From the cell containing the given text, extract its center point as (X, Y) coordinate. 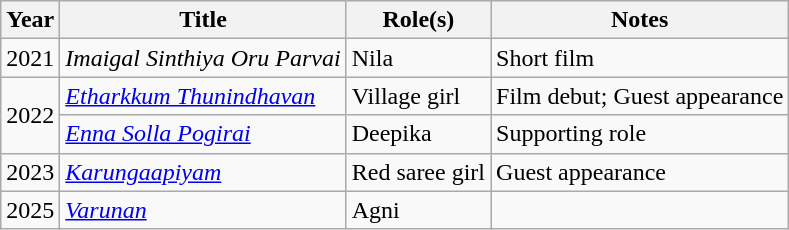
Notes (640, 20)
Title (203, 20)
Karungaapiyam (203, 172)
Short film (640, 58)
Role(s) (418, 20)
Varunan (203, 210)
Enna Solla Pogirai (203, 134)
Agni (418, 210)
Film debut; Guest appearance (640, 96)
Red saree girl (418, 172)
Year (30, 20)
2021 (30, 58)
2022 (30, 115)
2025 (30, 210)
Imaigal Sinthiya Oru Parvai (203, 58)
Supporting role (640, 134)
Guest appearance (640, 172)
Village girl (418, 96)
Nila (418, 58)
2023 (30, 172)
Deepika (418, 134)
Etharkkum Thunindhavan (203, 96)
